Provide the (X, Y) coordinate of the cell's center where the given text is located.  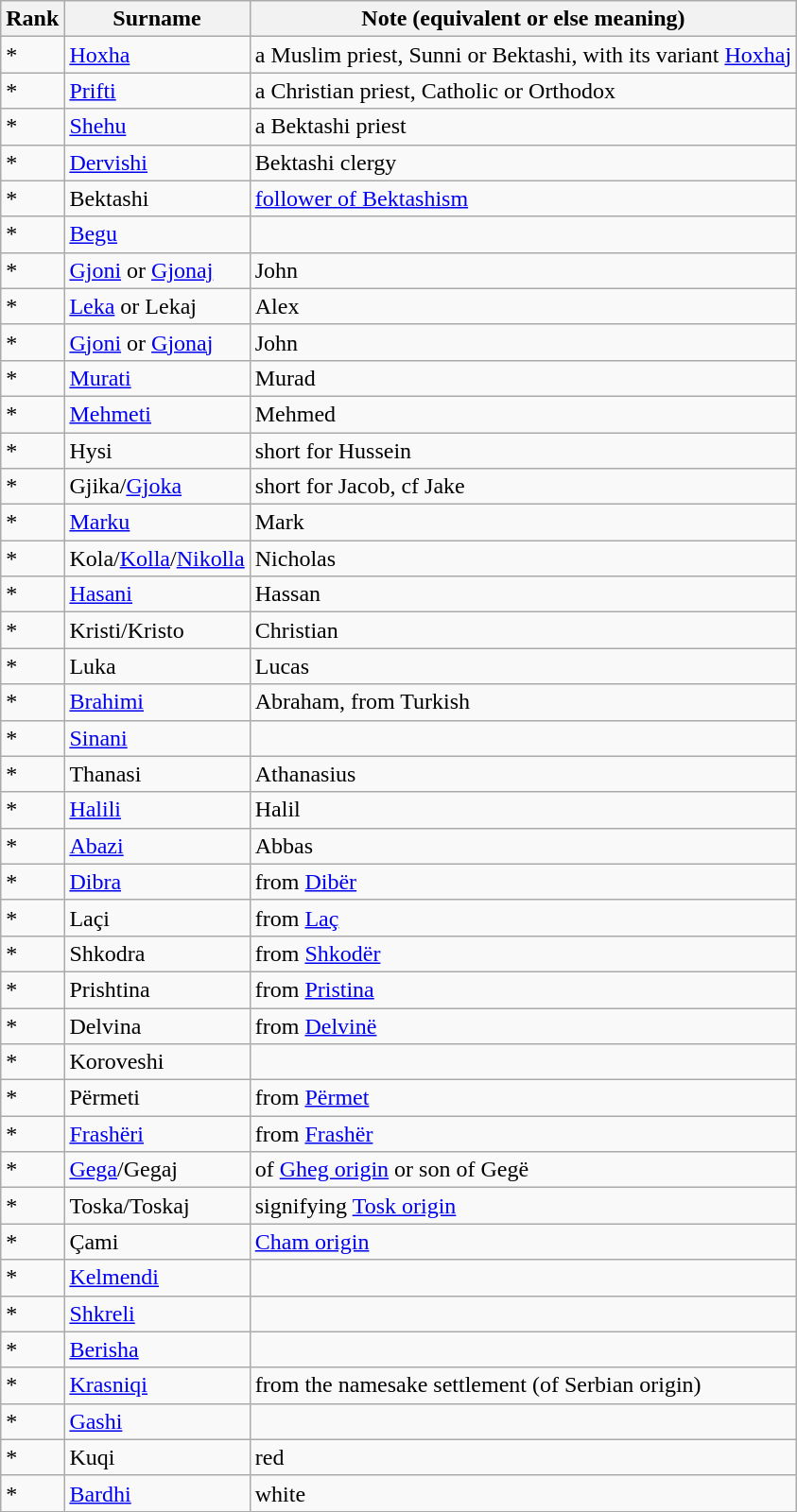
Shehu (157, 127)
Prishtina (157, 989)
white (523, 1493)
Marku (157, 523)
Laçi (157, 918)
Cham origin (523, 1242)
Koroveshi (157, 1062)
from Pristina (523, 989)
Mehmed (523, 414)
Murad (523, 378)
Gjika/Gjoka (157, 487)
Përmeti (157, 1098)
Mark (523, 523)
Prifti (157, 91)
Lucas (523, 666)
Nicholas (523, 558)
Christian (523, 630)
Luka (157, 666)
from Laç (523, 918)
signifying Tosk origin (523, 1206)
Shkreli (157, 1314)
red (523, 1457)
Gashi (157, 1421)
Hysi (157, 451)
Mehmeti (157, 414)
Kuqi (157, 1457)
Bardhi (157, 1493)
Dervishi (157, 163)
Kelmendi (157, 1278)
Krasniqi (157, 1385)
of Gheg origin or son of Gegë (523, 1170)
a Muslim priest, Sunni or Bektashi, with its variant Hoxhaj (523, 55)
Hasani (157, 594)
Kola/Kolla/Nikolla (157, 558)
from Frashër (523, 1134)
Thanasi (157, 774)
Delvina (157, 1025)
Abazi (157, 846)
Sinani (157, 738)
Berisha (157, 1349)
Toska/Toskaj (157, 1206)
Gega/Gegaj (157, 1170)
Frashëri (157, 1134)
from the namesake settlement (of Serbian origin) (523, 1385)
Bektashi clergy (523, 163)
Abraham, from Turkish (523, 702)
Alex (523, 306)
a Bektashi priest (523, 127)
from Përmet (523, 1098)
Brahimi (157, 702)
Halil (523, 810)
Leka or Lekaj (157, 306)
Hoxha (157, 55)
short for Hussein (523, 451)
short for Jacob, cf Jake (523, 487)
from Shkodër (523, 954)
Hassan (523, 594)
from Dibër (523, 882)
Halili (157, 810)
Dibra (157, 882)
from Delvinë (523, 1025)
Çami (157, 1242)
Surname (157, 19)
follower of Bektashism (523, 198)
Abbas (523, 846)
Note (equivalent or else meaning) (523, 19)
Murati (157, 378)
Begu (157, 234)
Athanasius (523, 774)
Rank (32, 19)
Shkodra (157, 954)
Bektashi (157, 198)
a Christian priest, Catholic or Orthodox (523, 91)
Kristi/Kristo (157, 630)
